Scan for the cell matching the given text and deliver its [X, Y] coordinate at center. 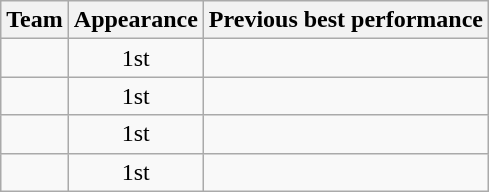
Appearance [136, 20]
Previous best performance [346, 20]
Team [35, 20]
